Pinpoint the cell where the given text exists, returning its [X, Y] midpoint coordinate. 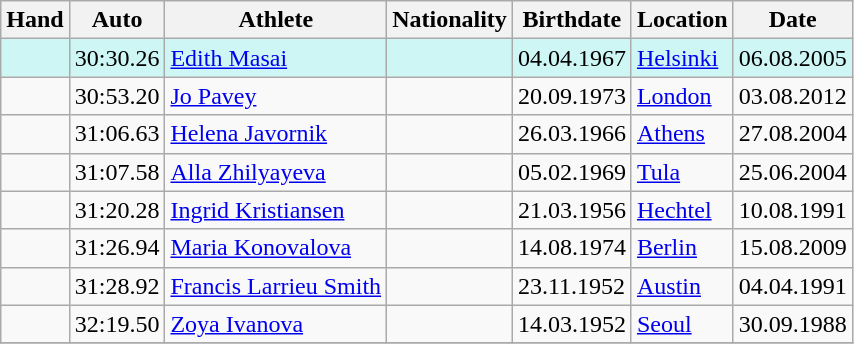
30:30.26 [117, 58]
Francis Larrieu Smith [276, 286]
Hechtel [682, 210]
04.04.1967 [572, 58]
Tula [682, 172]
Edith Masai [276, 58]
Berlin [682, 248]
Ingrid Kristiansen [276, 210]
27.08.2004 [792, 134]
Hand [35, 20]
31:06.63 [117, 134]
06.08.2005 [792, 58]
London [682, 96]
Location [682, 20]
Athens [682, 134]
14.08.1974 [572, 248]
Seoul [682, 324]
23.11.1952 [572, 286]
Athlete [276, 20]
31:28.92 [117, 286]
21.03.1956 [572, 210]
Jo Pavey [276, 96]
Helena Javornik [276, 134]
Helsinki [682, 58]
32:19.50 [117, 324]
31:20.28 [117, 210]
25.06.2004 [792, 172]
Maria Konovalova [276, 248]
20.09.1973 [572, 96]
03.08.2012 [792, 96]
10.08.1991 [792, 210]
Date [792, 20]
30:53.20 [117, 96]
Alla Zhilyayeva [276, 172]
30.09.1988 [792, 324]
15.08.2009 [792, 248]
14.03.1952 [572, 324]
Auto [117, 20]
Birthdate [572, 20]
Austin [682, 286]
Nationality [450, 20]
Zoya Ivanova [276, 324]
31:07.58 [117, 172]
05.02.1969 [572, 172]
26.03.1966 [572, 134]
31:26.94 [117, 248]
04.04.1991 [792, 286]
